Pinpoint the cell where the given text exists, returning its [X, Y] midpoint coordinate. 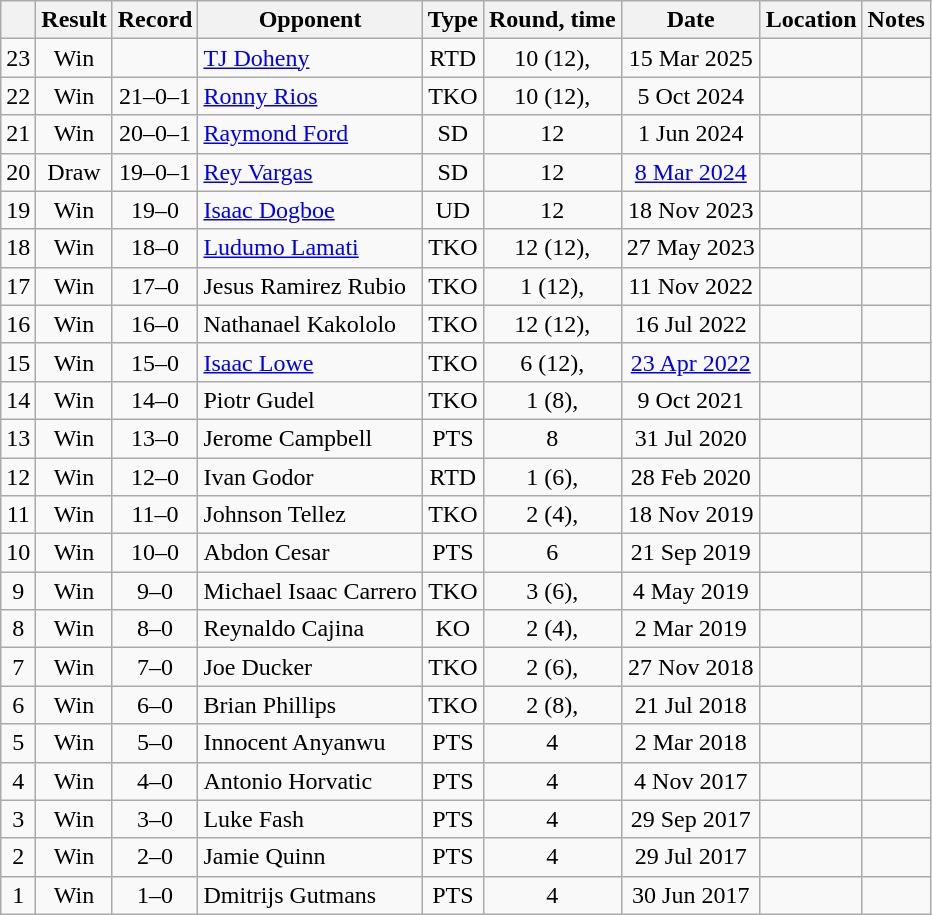
Piotr Gudel [310, 400]
9–0 [155, 591]
13 [18, 438]
6–0 [155, 705]
Abdon Cesar [310, 553]
1 (12), [552, 286]
Nathanael Kakololo [310, 324]
27 Nov 2018 [690, 667]
Round, time [552, 20]
Michael Isaac Carrero [310, 591]
14–0 [155, 400]
TJ Doheny [310, 58]
1 [18, 895]
5–0 [155, 743]
Jesus Ramirez Rubio [310, 286]
Date [690, 20]
Johnson Tellez [310, 515]
2–0 [155, 857]
21–0–1 [155, 96]
30 Jun 2017 [690, 895]
31 Jul 2020 [690, 438]
22 [18, 96]
Reynaldo Cajina [310, 629]
Rey Vargas [310, 172]
6 (12), [552, 362]
Innocent Anyanwu [310, 743]
2 [18, 857]
15–0 [155, 362]
4 May 2019 [690, 591]
11 [18, 515]
15 [18, 362]
Location [811, 20]
7–0 [155, 667]
Notes [896, 20]
8–0 [155, 629]
17–0 [155, 286]
Dmitrijs Gutmans [310, 895]
18 [18, 248]
Ronny Rios [310, 96]
Ivan Godor [310, 477]
16 [18, 324]
18 Nov 2019 [690, 515]
1–0 [155, 895]
2 (8), [552, 705]
13–0 [155, 438]
9 [18, 591]
1 Jun 2024 [690, 134]
2 (6), [552, 667]
KO [452, 629]
12–0 [155, 477]
Jerome Campbell [310, 438]
3–0 [155, 819]
29 Jul 2017 [690, 857]
Result [74, 20]
11 Nov 2022 [690, 286]
Brian Phillips [310, 705]
14 [18, 400]
10 [18, 553]
11–0 [155, 515]
20 [18, 172]
20–0–1 [155, 134]
Jamie Quinn [310, 857]
Raymond Ford [310, 134]
16–0 [155, 324]
18–0 [155, 248]
23 Apr 2022 [690, 362]
4 Nov 2017 [690, 781]
5 Oct 2024 [690, 96]
Ludumo Lamati [310, 248]
5 [18, 743]
3 [18, 819]
Type [452, 20]
3 (6), [552, 591]
18 Nov 2023 [690, 210]
Antonio Horvatic [310, 781]
10–0 [155, 553]
Isaac Dogboe [310, 210]
Record [155, 20]
4–0 [155, 781]
1 (8), [552, 400]
21 Jul 2018 [690, 705]
19–0–1 [155, 172]
9 Oct 2021 [690, 400]
21 Sep 2019 [690, 553]
17 [18, 286]
7 [18, 667]
Draw [74, 172]
Opponent [310, 20]
Joe Ducker [310, 667]
15 Mar 2025 [690, 58]
19 [18, 210]
Isaac Lowe [310, 362]
28 Feb 2020 [690, 477]
2 Mar 2019 [690, 629]
29 Sep 2017 [690, 819]
2 Mar 2018 [690, 743]
16 Jul 2022 [690, 324]
Luke Fash [310, 819]
23 [18, 58]
1 (6), [552, 477]
21 [18, 134]
UD [452, 210]
19–0 [155, 210]
27 May 2023 [690, 248]
8 Mar 2024 [690, 172]
